Return [x, y] of the center of cell containing provided text 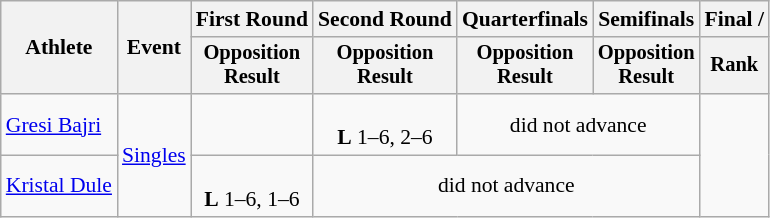
Final / [735, 19]
L 1–6, 2–6 [385, 124]
Athlete [59, 48]
Event [154, 48]
Singles [154, 155]
Kristal Dule [59, 186]
Rank [735, 66]
Second Round [385, 19]
Semifinals [646, 19]
First Round [252, 19]
Quarterfinals [525, 19]
Gresi Bajri [59, 124]
L 1–6, 1–6 [252, 186]
